Scan for the cell matching the given text and deliver its [x, y] coordinate at center. 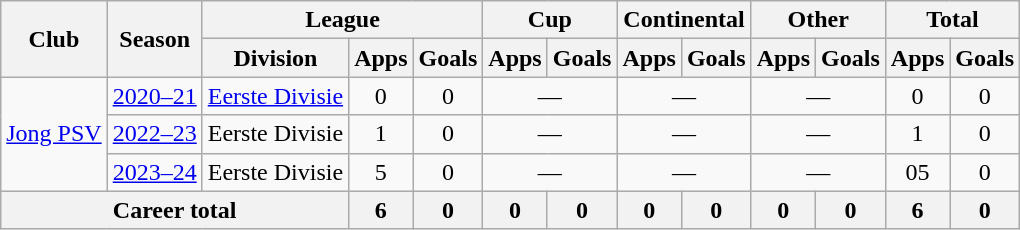
Club [54, 39]
Continental [684, 20]
League [342, 20]
5 [381, 172]
Jong PSV [54, 134]
Season [154, 39]
2020–21 [154, 96]
Division [275, 58]
2023–24 [154, 172]
05 [917, 172]
Cup [550, 20]
Other [818, 20]
Total [952, 20]
Career total [175, 210]
2022–23 [154, 134]
